From the cell containing the given text, extract its center point as [x, y] coordinate. 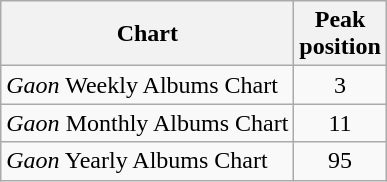
3 [340, 85]
Gaon Weekly Albums Chart [148, 85]
Peakposition [340, 34]
Gaon Monthly Albums Chart [148, 123]
Chart [148, 34]
11 [340, 123]
95 [340, 161]
Gaon Yearly Albums Chart [148, 161]
